Detect which cell encompasses the target text, then output its (X, Y) center coordinate. 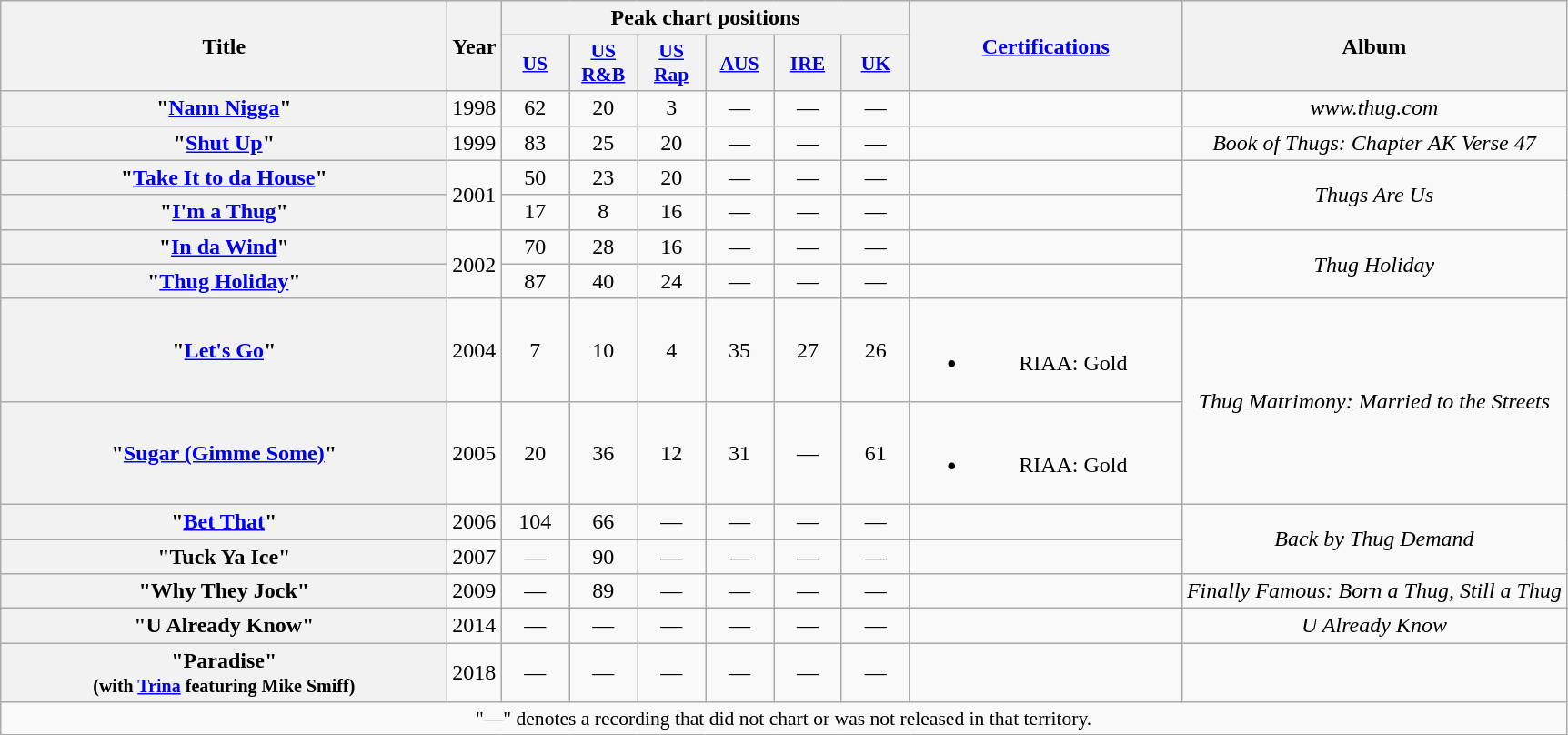
Thug Holiday (1373, 264)
87 (535, 281)
"Sugar (Gimme Some)" (224, 453)
27 (808, 349)
66 (604, 521)
"Paradise"(with Trina featuring Mike Smiff) (224, 673)
104 (535, 521)
2004 (475, 349)
89 (604, 591)
26 (875, 349)
24 (671, 281)
7 (535, 349)
23 (604, 177)
Certifications (1046, 45)
UK (875, 64)
"In da Wind" (224, 247)
2018 (475, 673)
90 (604, 556)
Back by Thug Demand (1373, 539)
"Shut Up" (224, 143)
8 (604, 212)
50 (535, 177)
17 (535, 212)
2006 (475, 521)
2009 (475, 591)
USR&B (604, 64)
1998 (475, 108)
Title (224, 45)
Finally Famous: Born a Thug, Still a Thug (1373, 591)
2007 (475, 556)
2002 (475, 264)
"—" denotes a recording that did not chart or was not released in that territory. (784, 719)
12 (671, 453)
"U Already Know" (224, 626)
"Let's Go" (224, 349)
"Bet That" (224, 521)
"I'm a Thug" (224, 212)
2001 (475, 195)
25 (604, 143)
70 (535, 247)
"Why They Jock" (224, 591)
"Tuck Ya Ice" (224, 556)
Peak chart positions (706, 18)
"Nann Nigga" (224, 108)
83 (535, 143)
US (535, 64)
36 (604, 453)
4 (671, 349)
31 (740, 453)
IRE (808, 64)
USRap (671, 64)
35 (740, 349)
1999 (475, 143)
AUS (740, 64)
40 (604, 281)
10 (604, 349)
Thugs Are Us (1373, 195)
U Already Know (1373, 626)
2005 (475, 453)
3 (671, 108)
Album (1373, 45)
28 (604, 247)
2014 (475, 626)
Book of Thugs: Chapter AK Verse 47 (1373, 143)
www.thug.com (1373, 108)
Year (475, 45)
62 (535, 108)
"Thug Holiday" (224, 281)
Thug Matrimony: Married to the Streets (1373, 401)
"Take It to da House" (224, 177)
61 (875, 453)
